Scan for the cell matching the given text and deliver its (X, Y) coordinate at center. 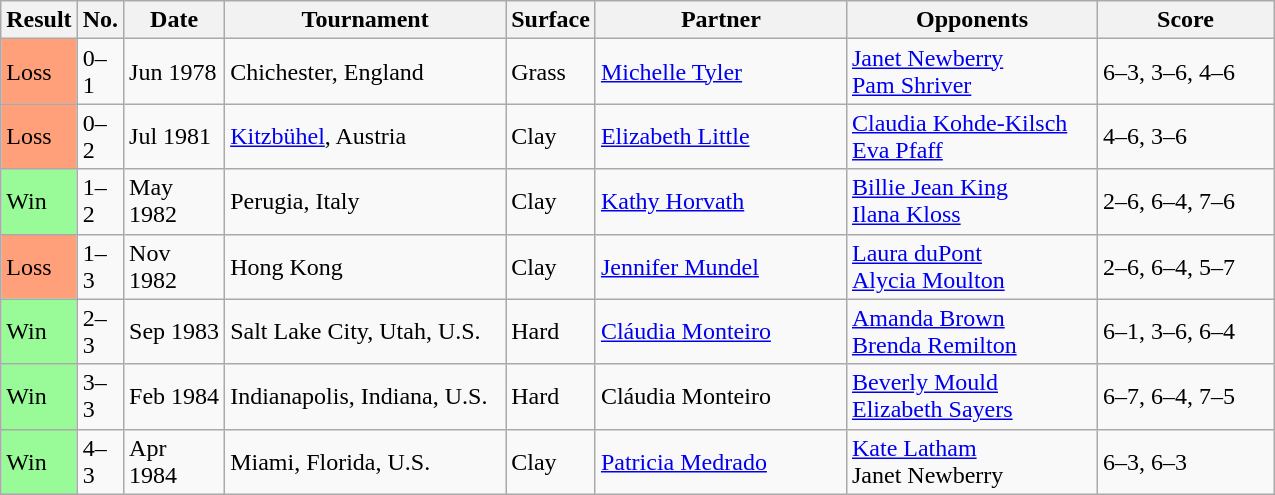
6–3, 3–6, 4–6 (1186, 72)
May 1982 (174, 202)
Laura duPont Alycia Moulton (972, 266)
6–3, 6–3 (1186, 462)
Billie Jean King Ilana Kloss (972, 202)
Miami, Florida, U.S. (366, 462)
Jun 1978 (174, 72)
2–6, 6–4, 7–6 (1186, 202)
Indianapolis, Indiana, U.S. (366, 396)
Beverly Mould Elizabeth Sayers (972, 396)
Kate Latham Janet Newberry (972, 462)
4–3 (100, 462)
Grass (551, 72)
Date (174, 20)
Apr 1984 (174, 462)
Kitzbühel, Austria (366, 136)
Score (1186, 20)
Perugia, Italy (366, 202)
Jennifer Mundel (720, 266)
Salt Lake City, Utah, U.S. (366, 332)
Surface (551, 20)
Amanda Brown Brenda Remilton (972, 332)
6–7, 6–4, 7–5 (1186, 396)
4–6, 3–6 (1186, 136)
Tournament (366, 20)
Nov 1982 (174, 266)
Chichester, England (366, 72)
Partner (720, 20)
Hong Kong (366, 266)
Sep 1983 (174, 332)
Claudia Kohde-Kilsch Eva Pfaff (972, 136)
Michelle Tyler (720, 72)
1–2 (100, 202)
Elizabeth Little (720, 136)
Kathy Horvath (720, 202)
Patricia Medrado (720, 462)
Janet Newberry Pam Shriver (972, 72)
0–1 (100, 72)
2–3 (100, 332)
Result (39, 20)
6–1, 3–6, 6–4 (1186, 332)
No. (100, 20)
2–6, 6–4, 5–7 (1186, 266)
Opponents (972, 20)
0–2 (100, 136)
3–3 (100, 396)
Feb 1984 (174, 396)
1–3 (100, 266)
Jul 1981 (174, 136)
